Determine the [X, Y] coordinate at the center of the cell enclosing the given text.  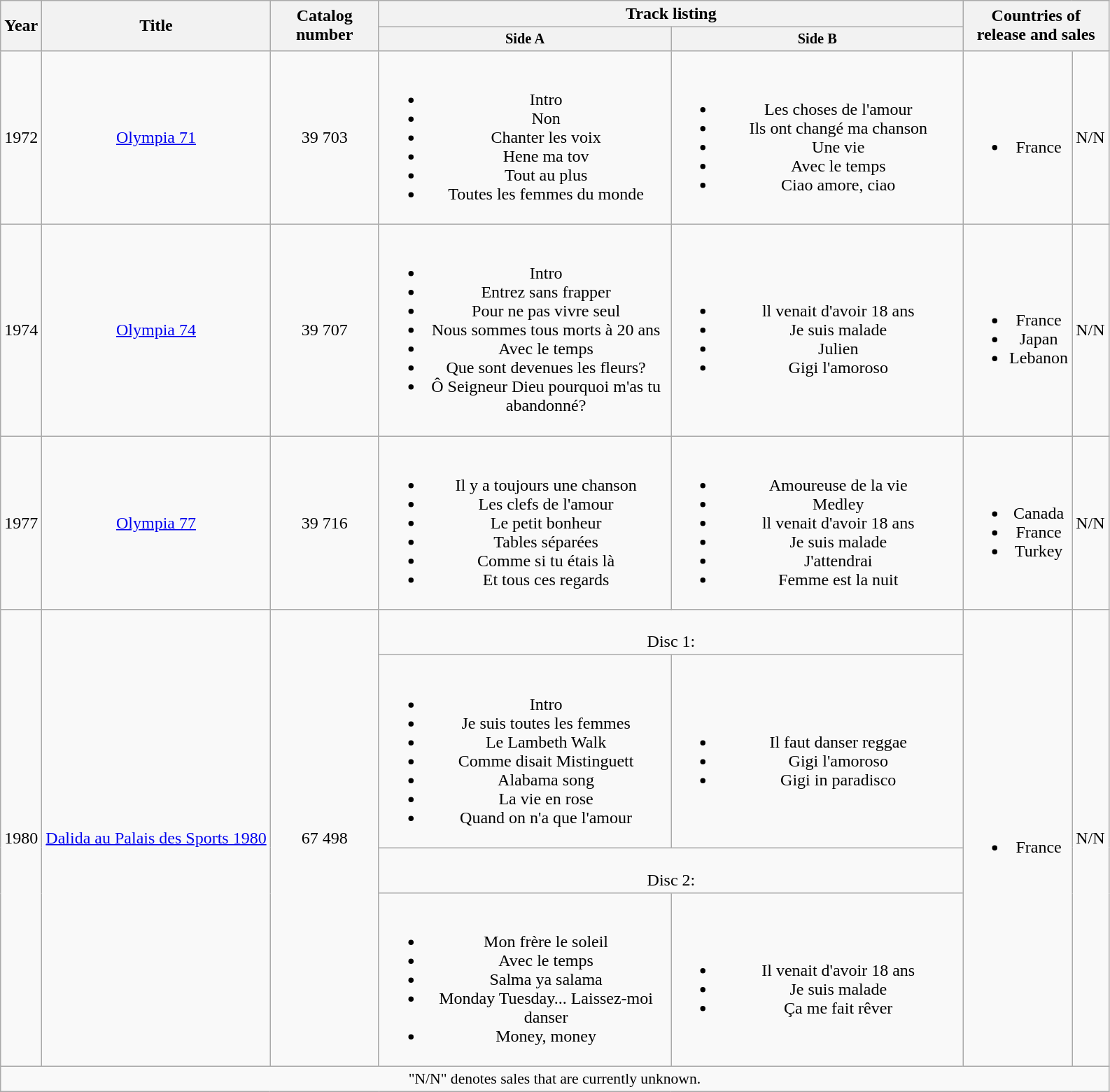
1980 [21, 839]
Side B [817, 39]
Amoureuse de la vieMedleyll venait d'avoir 18 ansJe suis maladeJ'attendraiFemme est la nuit [817, 523]
39 716 [325, 523]
39 707 [325, 330]
Countries of release and sales [1036, 26]
39 703 [325, 137]
Olympia 71 [156, 137]
Title [156, 26]
Disc 2: [670, 871]
Mon frère le soleilAvec le tempsSalma ya salamaMonday Tuesday... Laissez-moi danserMoney, money [525, 980]
67 498 [325, 839]
1972 [21, 137]
Olympia 77 [156, 523]
1974 [21, 330]
FranceJapanLebanon [1018, 330]
Disc 1: [670, 633]
IntroJe suis toutes les femmesLe Lambeth WalkComme disait MistinguettAlabama songLa vie en roseQuand on n'a que l'amour [525, 752]
IntroNonChanter les voixHene ma tovTout au plusToutes les femmes du monde [525, 137]
1977 [21, 523]
Il venait d'avoir 18 ansJe suis maladeÇa me fait rêver [817, 980]
Track listing [670, 14]
Dalida au Palais des Sports 1980 [156, 839]
ll venait d'avoir 18 ansJe suis maladeJulienGigi l'amoroso [817, 330]
CanadaFranceTurkey [1018, 523]
Olympia 74 [156, 330]
Catalog number [325, 26]
Il faut danser reggaeGigi l'amorosoGigi in paradisco [817, 752]
Year [21, 26]
"N/N" denotes sales that are currently unknown. [554, 1079]
Les choses de l'amourIls ont changé ma chansonUne vieAvec le tempsCiao amore, ciao [817, 137]
Side A [525, 39]
Il y a toujours une chansonLes clefs de l'amourLe petit bonheurTables séparéesComme si tu étais làEt tous ces regards [525, 523]
